Extract the [X, Y] coordinate from the center of the cell holding the provided text.  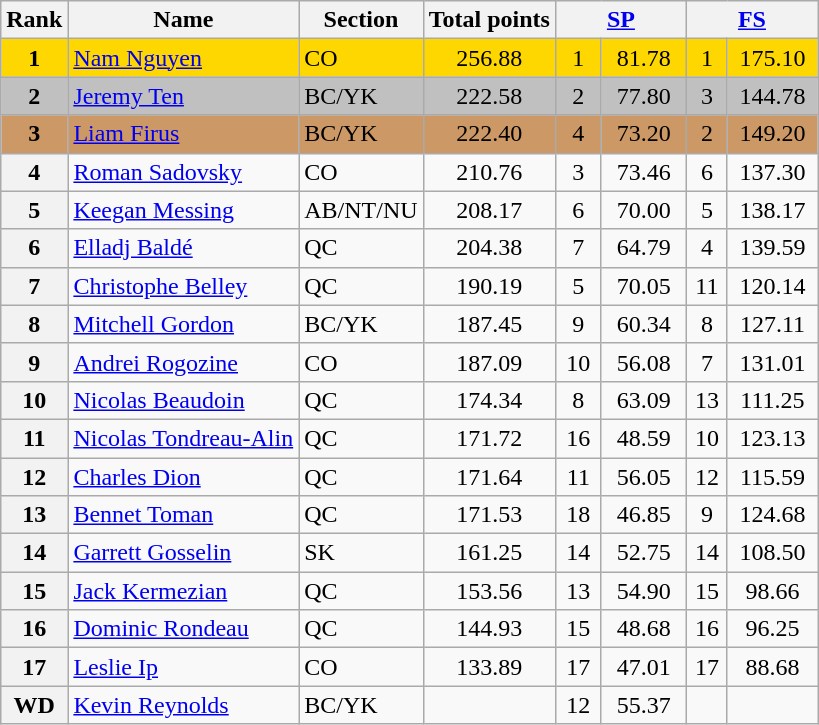
204.38 [489, 248]
222.40 [489, 134]
FS [752, 20]
46.85 [644, 515]
48.68 [644, 629]
Nam Nguyen [184, 58]
Rank [34, 20]
Charles Dion [184, 477]
153.56 [489, 591]
187.09 [489, 362]
187.45 [489, 324]
144.78 [772, 96]
Jack Kermezian [184, 591]
Keegan Messing [184, 210]
98.66 [772, 591]
70.05 [644, 286]
Liam Firus [184, 134]
SK [361, 553]
64.79 [644, 248]
120.14 [772, 286]
161.25 [489, 553]
Elladj Baldé [184, 248]
115.59 [772, 477]
171.64 [489, 477]
144.93 [489, 629]
60.34 [644, 324]
Kevin Reynolds [184, 705]
137.30 [772, 172]
63.09 [644, 400]
208.17 [489, 210]
73.20 [644, 134]
54.90 [644, 591]
Dominic Rondeau [184, 629]
127.11 [772, 324]
171.72 [489, 438]
256.88 [489, 58]
AB/NT/NU [361, 210]
175.10 [772, 58]
56.05 [644, 477]
Garrett Gosselin [184, 553]
70.00 [644, 210]
77.80 [644, 96]
124.68 [772, 515]
81.78 [644, 58]
138.17 [772, 210]
123.13 [772, 438]
Total points [489, 20]
133.89 [489, 667]
131.01 [772, 362]
149.20 [772, 134]
WD [34, 705]
222.58 [489, 96]
56.08 [644, 362]
47.01 [644, 667]
190.19 [489, 286]
210.76 [489, 172]
139.59 [772, 248]
Christophe Belley [184, 286]
Andrei Rogozine [184, 362]
Bennet Toman [184, 515]
Section [361, 20]
52.75 [644, 553]
96.25 [772, 629]
111.25 [772, 400]
88.68 [772, 667]
Jeremy Ten [184, 96]
73.46 [644, 172]
Roman Sadovsky [184, 172]
55.37 [644, 705]
Nicolas Tondreau-Alin [184, 438]
171.53 [489, 515]
Nicolas Beaudoin [184, 400]
Leslie Ip [184, 667]
Name [184, 20]
Mitchell Gordon [184, 324]
SP [620, 20]
174.34 [489, 400]
108.50 [772, 553]
18 [578, 515]
48.59 [644, 438]
